For the text-containing cell, return its midpoint in [X, Y] coordinate format. 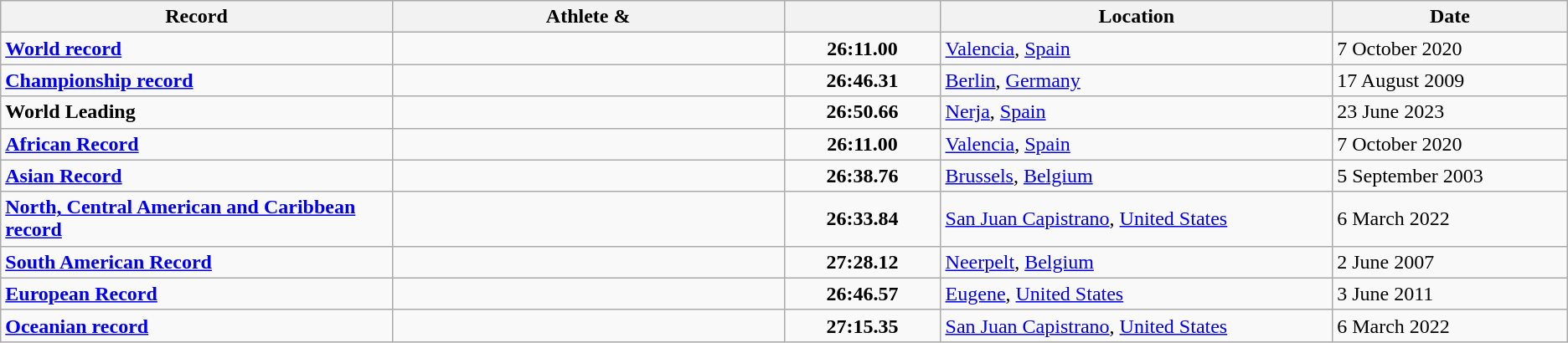
23 June 2023 [1451, 112]
South American Record [197, 262]
2 June 2007 [1451, 262]
North, Central American and Caribbean record [197, 219]
Nerja, Spain [1137, 112]
27:15.35 [863, 325]
Asian Record [197, 176]
World Leading [197, 112]
Championship record [197, 80]
26:46.57 [863, 294]
Brussels, Belgium [1137, 176]
17 August 2009 [1451, 80]
26:46.31 [863, 80]
Athlete & [588, 17]
Record [197, 17]
26:38.76 [863, 176]
European Record [197, 294]
27:28.12 [863, 262]
Date [1451, 17]
26:50.66 [863, 112]
Neerpelt, Belgium [1137, 262]
3 June 2011 [1451, 294]
World record [197, 49]
Berlin, Germany [1137, 80]
Oceanian record [197, 325]
Eugene, United States [1137, 294]
African Record [197, 144]
Location [1137, 17]
5 September 2003 [1451, 176]
26:33.84 [863, 219]
